For the text-containing cell, return its midpoint in (x, y) coordinate format. 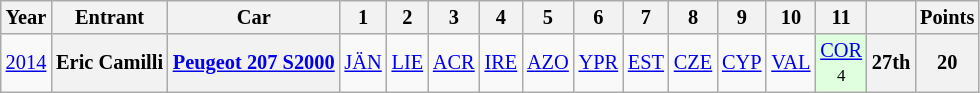
LIE (408, 63)
YPR (598, 63)
Car (254, 17)
11 (841, 17)
10 (790, 17)
IRE (502, 63)
9 (742, 17)
7 (646, 17)
VAL (790, 63)
8 (693, 17)
CZE (693, 63)
Points (947, 17)
JÄN (364, 63)
Year (26, 17)
6 (598, 17)
1 (364, 17)
4 (502, 17)
Eric Camilli (110, 63)
2014 (26, 63)
5 (548, 17)
COR4 (841, 63)
Entrant (110, 17)
27th (891, 63)
ACR (454, 63)
2 (408, 17)
20 (947, 63)
AZO (548, 63)
3 (454, 17)
CYP (742, 63)
Peugeot 207 S2000 (254, 63)
EST (646, 63)
